Return the [x, y] coordinate for the center point of the cell that contains the specified text.  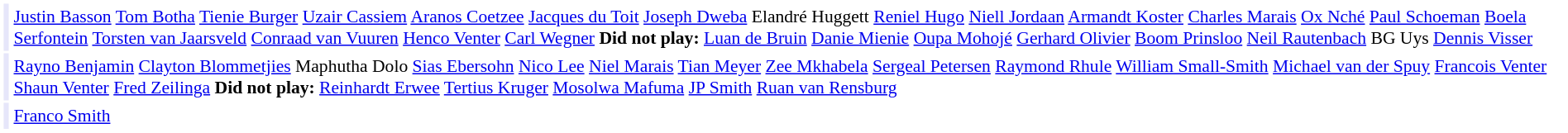
Franco Smith [788, 116]
